Locate the cell with the specified text and output its [X, Y] center coordinate. 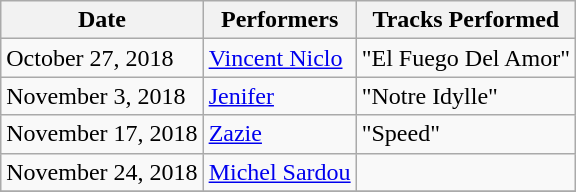
"El Fuego Del Amor" [466, 58]
Michel Sardou [280, 172]
Vincent Niclo [280, 58]
November 3, 2018 [102, 96]
"Speed" [466, 134]
Performers [280, 20]
October 27, 2018 [102, 58]
Jenifer [280, 96]
Tracks Performed [466, 20]
November 17, 2018 [102, 134]
"Notre Idylle" [466, 96]
Zazie [280, 134]
November 24, 2018 [102, 172]
Date [102, 20]
